Determine the (X, Y) coordinate at the center of the cell enclosing the given text.  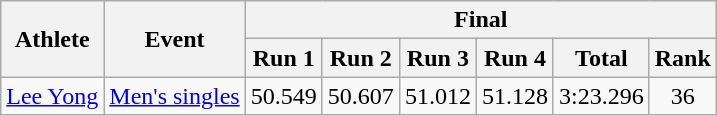
50.549 (284, 96)
51.012 (438, 96)
50.607 (360, 96)
Rank (682, 58)
51.128 (514, 96)
Run 3 (438, 58)
Lee Yong (52, 96)
Final (480, 20)
3:23.296 (601, 96)
Run 4 (514, 58)
Total (601, 58)
Run 2 (360, 58)
Athlete (52, 39)
Event (174, 39)
Run 1 (284, 58)
Men's singles (174, 96)
36 (682, 96)
